Pinpoint the cell where the given text exists, returning its [x, y] midpoint coordinate. 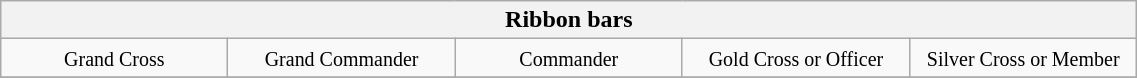
Gold Cross or Officer [796, 58]
Grand Cross [114, 58]
Commander [568, 58]
Ribbon bars [569, 20]
Grand Commander [342, 58]
Silver Cross or Member [1024, 58]
